Locate the cell with the specified text and output its (X, Y) center coordinate. 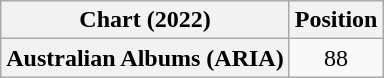
Australian Albums (ARIA) (145, 58)
Position (336, 20)
Chart (2022) (145, 20)
88 (336, 58)
